Detect which cell encompasses the target text, then output its [X, Y] center coordinate. 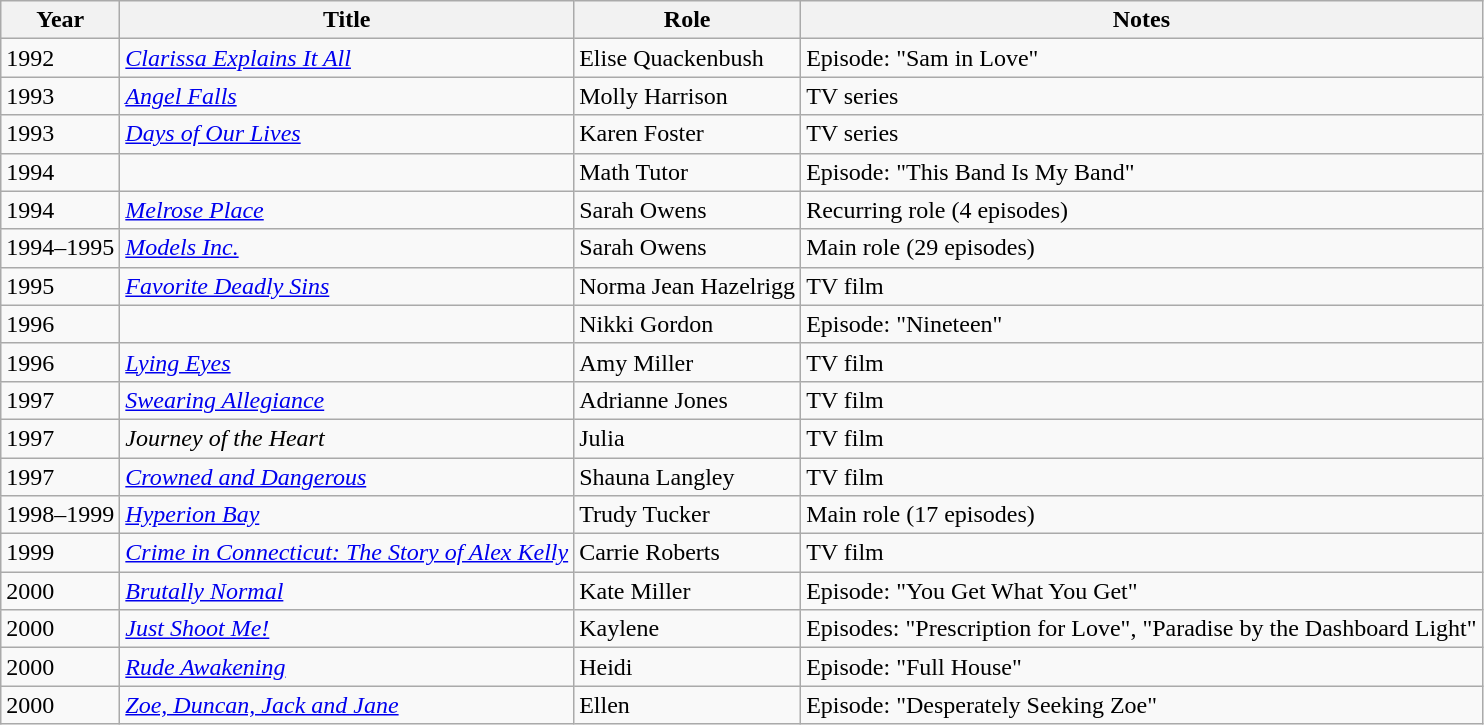
Role [688, 20]
1992 [60, 58]
Kate Miller [688, 591]
Episode: "Full House" [1142, 667]
Amy Miller [688, 362]
1998–1999 [60, 515]
Karen Foster [688, 134]
Main role (29 episodes) [1142, 248]
Recurring role (4 episodes) [1142, 210]
Trudy Tucker [688, 515]
Brutally Normal [347, 591]
Episode: "Desperately Seeking Zoe" [1142, 705]
Notes [1142, 20]
Kaylene [688, 629]
Julia [688, 438]
Episode: "You Get What You Get" [1142, 591]
Favorite Deadly Sins [347, 286]
Swearing Allegiance [347, 400]
Lying Eyes [347, 362]
Crime in Connecticut: The Story of Alex Kelly [347, 553]
Main role (17 episodes) [1142, 515]
Carrie Roberts [688, 553]
Melrose Place [347, 210]
Norma Jean Hazelrigg [688, 286]
Clarissa Explains It All [347, 58]
Adrianne Jones [688, 400]
Episodes: "Prescription for Love", "Paradise by the Dashboard Light" [1142, 629]
Ellen [688, 705]
Angel Falls [347, 96]
Heidi [688, 667]
Just Shoot Me! [347, 629]
Models Inc. [347, 248]
Molly Harrison [688, 96]
Episode: "This Band Is My Band" [1142, 172]
Rude Awakening [347, 667]
1995 [60, 286]
Hyperion Bay [347, 515]
Title [347, 20]
Crowned and Dangerous [347, 477]
1994–1995 [60, 248]
1999 [60, 553]
Days of Our Lives [347, 134]
Year [60, 20]
Nikki Gordon [688, 324]
Elise Quackenbush [688, 58]
Zoe, Duncan, Jack and Jane [347, 705]
Shauna Langley [688, 477]
Episode: "Nineteen" [1142, 324]
Episode: "Sam in Love" [1142, 58]
Journey of the Heart [347, 438]
Math Tutor [688, 172]
